Return [x, y] of the center of cell containing provided text 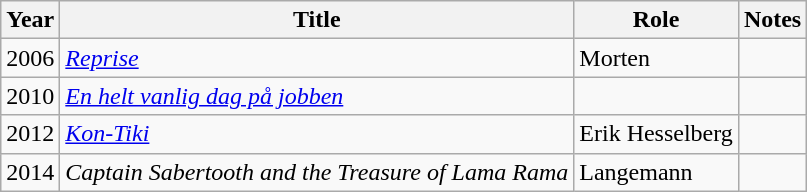
Kon-Tiki [317, 134]
Reprise [317, 58]
Year [30, 20]
2010 [30, 96]
Morten [656, 58]
Title [317, 20]
2012 [30, 134]
Langemann [656, 172]
2014 [30, 172]
Role [656, 20]
Captain Sabertooth and the Treasure of Lama Rama [317, 172]
En helt vanlig dag på jobben [317, 96]
Notes [772, 20]
2006 [30, 58]
Erik Hesselberg [656, 134]
